Provide the [x, y] coordinate of the cell's center where the given text is located.  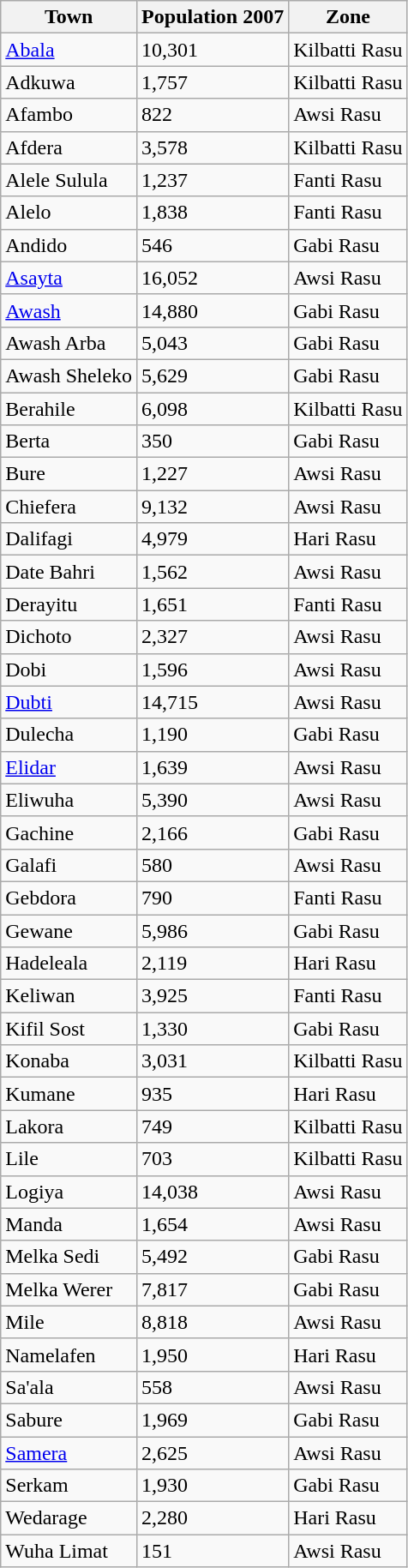
Melka Werer [69, 1289]
Gewane [69, 930]
2,119 [213, 964]
Eliwuha [69, 800]
580 [213, 865]
3,578 [213, 147]
1,930 [213, 1486]
Gebdora [69, 898]
Manda [69, 1224]
Population 2007 [213, 17]
Afdera [69, 147]
1,651 [213, 604]
Konaba [69, 1061]
3,031 [213, 1061]
1,237 [213, 180]
Berta [69, 442]
Keliwan [69, 996]
151 [213, 1551]
1,227 [213, 474]
Berahile [69, 409]
1,950 [213, 1355]
350 [213, 442]
Melka Sedi [69, 1257]
Awash Arba [69, 343]
2,327 [213, 637]
Awash [69, 310]
5,986 [213, 930]
4,979 [213, 539]
Chiefera [69, 507]
Serkam [69, 1486]
Wuha Limat [69, 1551]
8,818 [213, 1322]
Sabure [69, 1420]
1,190 [213, 735]
Dubti [69, 702]
5,043 [213, 343]
Andido [69, 245]
Namelafen [69, 1355]
Hadeleala [69, 964]
749 [213, 1126]
5,492 [213, 1257]
5,390 [213, 800]
2,280 [213, 1518]
10,301 [213, 50]
1,838 [213, 213]
Alele Sulula [69, 180]
Zone [348, 17]
Dalifagi [69, 539]
Logiya [69, 1192]
Date Bahri [69, 572]
14,038 [213, 1192]
Mile [69, 1322]
2,166 [213, 832]
Dichoto [69, 637]
Galafi [69, 865]
9,132 [213, 507]
Gachine [69, 832]
Kumane [69, 1094]
Adkuwa [69, 82]
Sa'ala [69, 1387]
Afambo [69, 115]
546 [213, 245]
14,715 [213, 702]
Samera [69, 1453]
1,596 [213, 670]
1,757 [213, 82]
2,625 [213, 1453]
790 [213, 898]
1,330 [213, 1029]
3,925 [213, 996]
822 [213, 115]
935 [213, 1094]
Elidar [69, 767]
Lile [69, 1159]
1,639 [213, 767]
5,629 [213, 375]
1,654 [213, 1224]
16,052 [213, 278]
7,817 [213, 1289]
Town [69, 17]
1,562 [213, 572]
703 [213, 1159]
Lakora [69, 1126]
Dulecha [69, 735]
14,880 [213, 310]
Awash Sheleko [69, 375]
6,098 [213, 409]
Alelo [69, 213]
Kifil Sost [69, 1029]
558 [213, 1387]
Wedarage [69, 1518]
Dobi [69, 670]
Asayta [69, 278]
Derayitu [69, 604]
Bure [69, 474]
Abala [69, 50]
1,969 [213, 1420]
